Capture the cell that displays the provided text and extract its (X, Y) central coordinate. 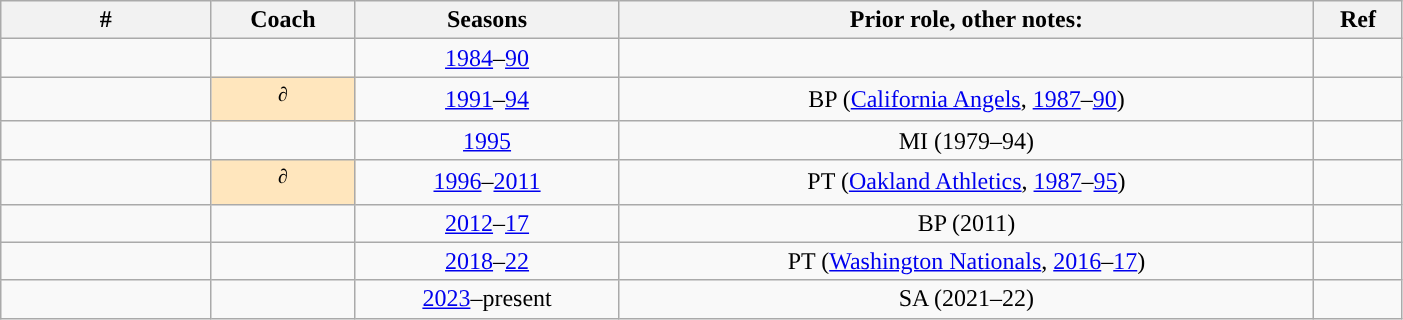
Ref (1358, 20)
BP (California Angels, 1987–90) (966, 100)
Coach (283, 20)
PT (Oakland Athletics, 1987–95) (966, 182)
BP (2011) (966, 223)
SA (2021–22) (966, 299)
# (106, 20)
2012–17 (487, 223)
1991–94 (487, 100)
1984–90 (487, 58)
Prior role, other notes: (966, 20)
PT (Washington Nationals, 2016–17) (966, 261)
2018–22 (487, 261)
1995 (487, 140)
Seasons (487, 20)
MI (1979–94) (966, 140)
2023–present (487, 299)
1996–2011 (487, 182)
